Pinpoint the cell where the given text exists, returning its [X, Y] midpoint coordinate. 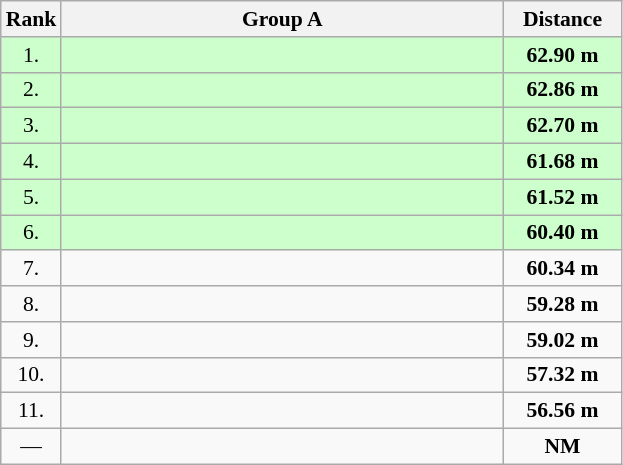
60.40 m [562, 233]
3. [32, 126]
59.28 m [562, 304]
NM [562, 447]
4. [32, 162]
60.34 m [562, 269]
Distance [562, 19]
62.70 m [562, 126]
9. [32, 340]
11. [32, 411]
2. [32, 90]
— [32, 447]
57.32 m [562, 375]
61.68 m [562, 162]
Rank [32, 19]
10. [32, 375]
Group A [282, 19]
62.86 m [562, 90]
7. [32, 269]
6. [32, 233]
1. [32, 55]
56.56 m [562, 411]
62.90 m [562, 55]
61.52 m [562, 197]
59.02 m [562, 340]
8. [32, 304]
5. [32, 197]
